Search for the cell housing the specified text and yield its (x, y) center coordinate. 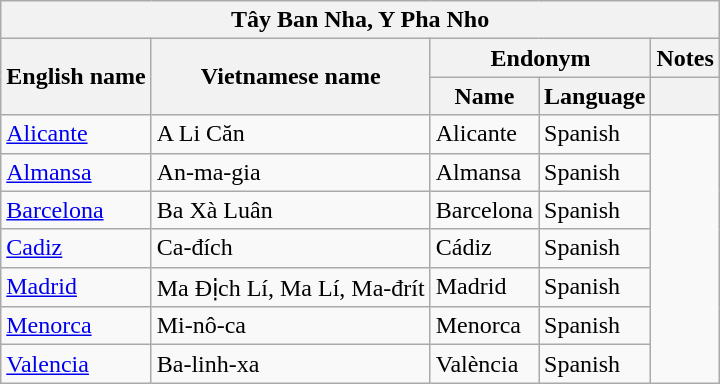
Ba-linh-xa (290, 364)
Name (484, 96)
An-ma-gia (290, 172)
Cádiz (484, 248)
Valencia (76, 364)
Tây Ban Nha, Y Pha Nho (360, 20)
Cadiz (76, 248)
Ba Xà Luân (290, 210)
Language (595, 96)
Vietnamese name (290, 77)
Notes (685, 58)
Mi-nô-ca (290, 326)
València (484, 364)
English name (76, 77)
Endonym (540, 58)
Ma Địch Lí, Ma Lí, Ma-đrít (290, 287)
A Li Căn (290, 134)
Ca-đích (290, 248)
